Output the (x, y) coordinate of the center of the cell containing the given text.  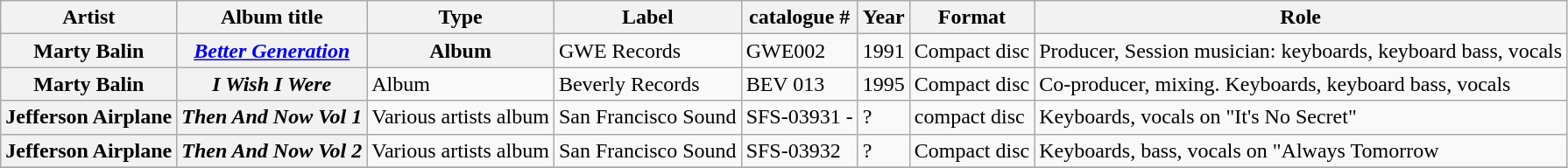
I Wish I Were (272, 84)
Format (971, 17)
SFS-03931 - (799, 117)
Keyboards, vocals on "It's No Secret" (1301, 117)
BEV 013 (799, 84)
Label (647, 17)
Beverly Records (647, 84)
Type (461, 17)
SFS-03932 (799, 150)
Album title (272, 17)
catalogue # (799, 17)
Better Generation (272, 51)
Then And Now Vol 1 (272, 117)
GWE002 (799, 51)
1995 (883, 84)
Artist (89, 17)
Then And Now Vol 2 (272, 150)
1991 (883, 51)
GWE Records (647, 51)
Producer, Session musician: keyboards, keyboard bass, vocals (1301, 51)
Year (883, 17)
compact disc (971, 117)
Role (1301, 17)
Co-producer, mixing. Keyboards, keyboard bass, vocals (1301, 84)
Keyboards, bass, vocals on "Always Tomorrow (1301, 150)
